Return the [x, y] coordinate for the center point of the cell that contains the specified text.  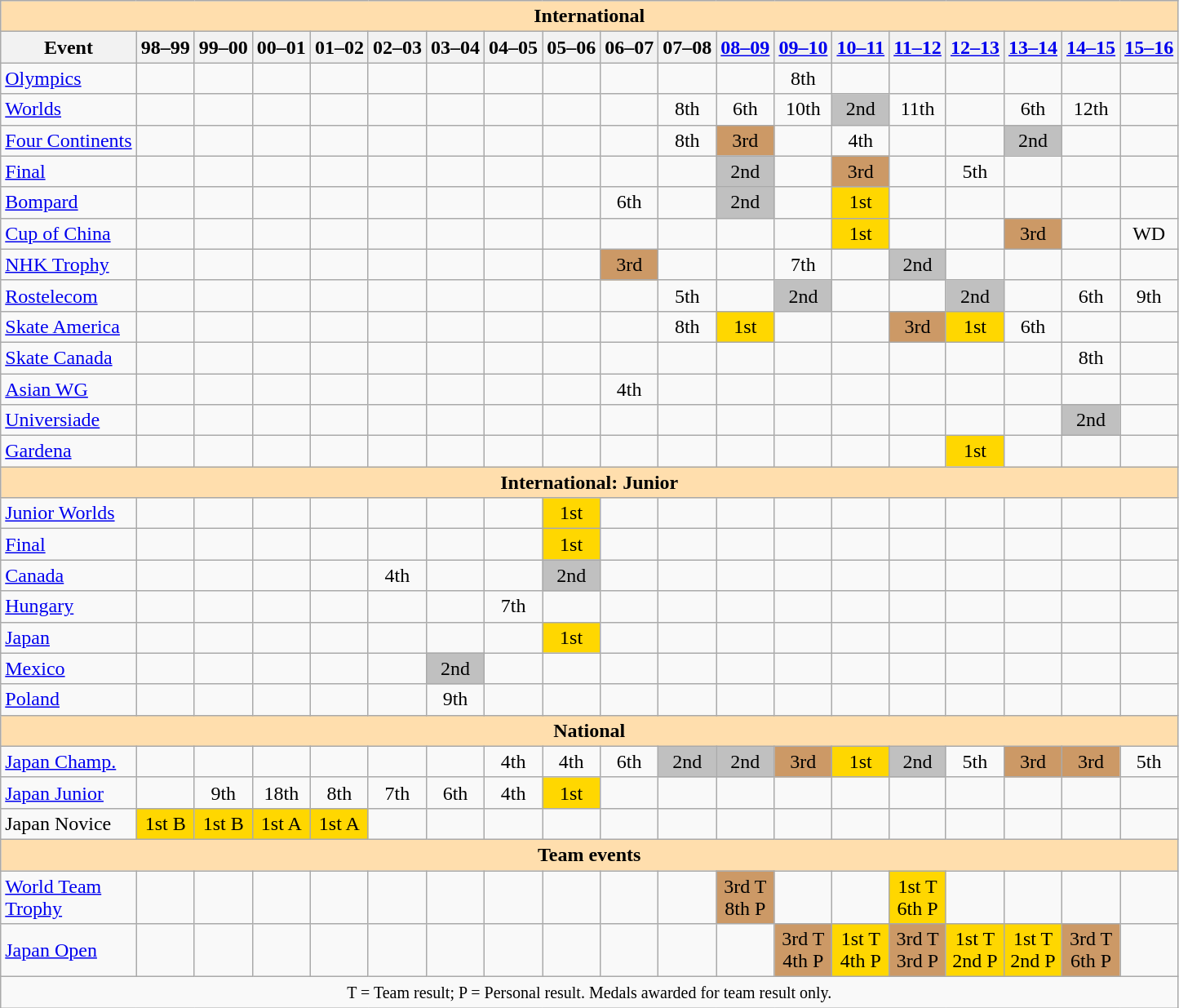
Asian WG [69, 389]
Japan Novice [69, 824]
T = Team result; P = Personal result. Medals awarded for team result only. [589, 992]
03–04 [455, 47]
3rd T 6th P [1092, 950]
National [589, 730]
14–15 [1092, 47]
18th [281, 793]
11th [918, 109]
99–00 [224, 47]
WD [1149, 233]
Skate Canada [69, 357]
International: Junior [589, 482]
Event [69, 47]
Rostelecom [69, 295]
04–05 [514, 47]
Poland [69, 699]
Team events [589, 855]
10–11 [861, 47]
Japan Junior [69, 793]
NHK Trophy [69, 264]
Olympics [69, 78]
Japan Open [69, 950]
Cup of China [69, 233]
15–16 [1149, 47]
06–07 [630, 47]
01–02 [339, 47]
3rd T 3rd P [918, 950]
Four Continents [69, 140]
12–13 [974, 47]
98–99 [165, 47]
Japan Champ. [69, 762]
3rd T 8th P [746, 896]
Gardena [69, 451]
12th [1092, 109]
09–10 [803, 47]
07–08 [687, 47]
3rd T 4th P [803, 950]
10th [803, 109]
08–09 [746, 47]
00–01 [281, 47]
International [589, 16]
02–03 [397, 47]
Japan [69, 637]
Junior Worlds [69, 513]
Canada [69, 575]
Skate America [69, 326]
1st T 6th P [918, 896]
11–12 [918, 47]
05–06 [571, 47]
Bompard [69, 202]
13–14 [1033, 47]
Universiade [69, 420]
Worlds [69, 109]
World TeamTrophy [69, 896]
Mexico [69, 668]
1st T 4th P [861, 950]
Hungary [69, 606]
